Detect which cell encompasses the target text, then output its [X, Y] center coordinate. 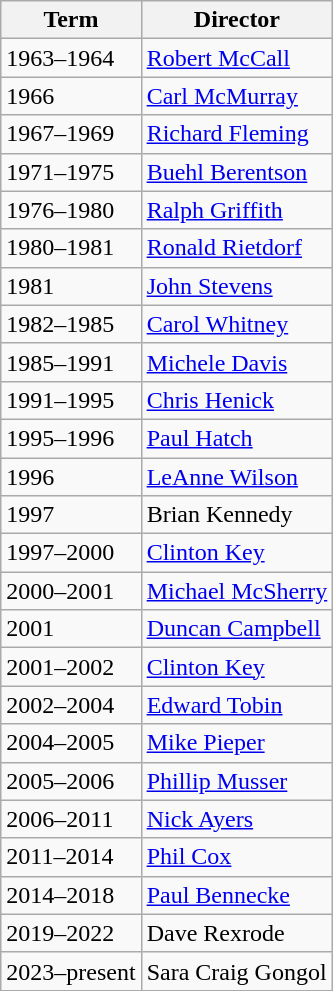
Michael McSherry [237, 591]
1997 [71, 515]
1971–1975 [71, 172]
1996 [71, 477]
1976–1980 [71, 210]
Mike Pieper [237, 743]
1981 [71, 286]
1985–1991 [71, 362]
2014–2018 [71, 895]
Term [71, 20]
1991–1995 [71, 400]
Duncan Campbell [237, 629]
Dave Rexrode [237, 933]
Richard Fleming [237, 134]
Robert McCall [237, 58]
Carl McMurray [237, 96]
Phillip Musser [237, 781]
Buehl Berentson [237, 172]
Phil Cox [237, 857]
1966 [71, 96]
2019–2022 [71, 933]
2001–2002 [71, 667]
Ralph Griffith [237, 210]
Nick Ayers [237, 819]
Paul Hatch [237, 438]
1982–1985 [71, 324]
Edward Tobin [237, 705]
Michele Davis [237, 362]
John Stevens [237, 286]
1997–2000 [71, 553]
Ronald Rietdorf [237, 248]
2001 [71, 629]
Brian Kennedy [237, 515]
1967–1969 [71, 134]
2000–2001 [71, 591]
1980–1981 [71, 248]
1963–1964 [71, 58]
LeAnne Wilson [237, 477]
2002–2004 [71, 705]
Carol Whitney [237, 324]
2004–2005 [71, 743]
Chris Henick [237, 400]
Paul Bennecke [237, 895]
2011–2014 [71, 857]
Sara Craig Gongol [237, 971]
2006–2011 [71, 819]
2023–present [71, 971]
1995–1996 [71, 438]
2005–2006 [71, 781]
Director [237, 20]
